Pinpoint the cell where the given text exists, returning its [x, y] midpoint coordinate. 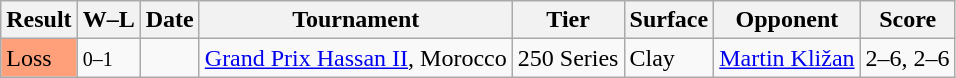
Opponent [787, 20]
Tier [568, 20]
Clay [669, 58]
0–1 [108, 58]
Tournament [356, 20]
Surface [669, 20]
250 Series [568, 58]
Loss [39, 58]
W–L [108, 20]
Grand Prix Hassan II, Morocco [356, 58]
Martin Kližan [787, 58]
Score [908, 20]
Date [170, 20]
2–6, 2–6 [908, 58]
Result [39, 20]
